Identify which cell holds the provided text, then report its [X, Y] central coordinate. 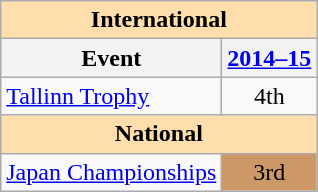
3rd [270, 172]
International [159, 20]
4th [270, 96]
Event [112, 58]
Japan Championships [112, 172]
2014–15 [270, 58]
Tallinn Trophy [112, 96]
National [159, 134]
